Search for the cell housing the specified text and yield its [x, y] center coordinate. 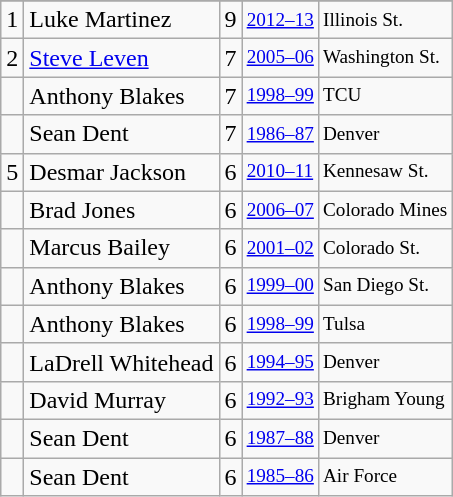
San Diego St. [384, 286]
1994–95 [280, 362]
Kennesaw St. [384, 172]
Washington St. [384, 58]
Tulsa [384, 324]
2001–02 [280, 248]
Air Force [384, 477]
1987–88 [280, 438]
TCU [384, 96]
2005–06 [280, 58]
9 [230, 20]
2012–13 [280, 20]
Luke Martinez [122, 20]
1992–93 [280, 400]
Brigham Young [384, 400]
1 [12, 20]
1999–00 [280, 286]
David Murray [122, 400]
2010–11 [280, 172]
LaDrell Whitehead [122, 362]
1985–86 [280, 477]
2006–07 [280, 210]
Marcus Bailey [122, 248]
Steve Leven [122, 58]
Illinois St. [384, 20]
5 [12, 172]
Colorado St. [384, 248]
2 [12, 58]
Desmar Jackson [122, 172]
1986–87 [280, 134]
Brad Jones [122, 210]
Colorado Mines [384, 210]
